Identify which cell holds the provided text, then report its (X, Y) central coordinate. 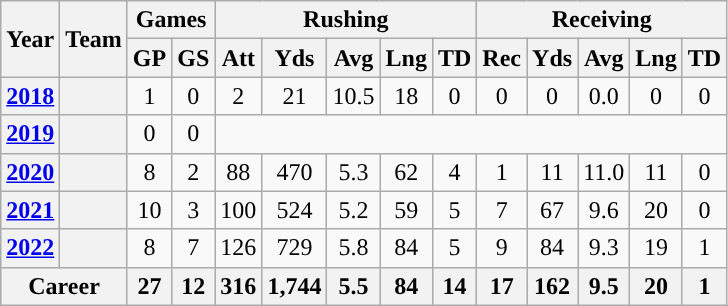
10 (149, 210)
316 (238, 286)
88 (238, 172)
2019 (30, 134)
162 (552, 286)
2018 (30, 96)
9.5 (604, 286)
14 (454, 286)
Rushing (346, 20)
27 (149, 286)
59 (406, 210)
126 (238, 248)
2020 (30, 172)
729 (294, 248)
19 (656, 248)
5.8 (354, 248)
9.3 (604, 248)
10.5 (354, 96)
9 (502, 248)
2022 (30, 248)
62 (406, 172)
9.6 (604, 210)
Rec (502, 58)
GP (149, 58)
4 (454, 172)
21 (294, 96)
5.2 (354, 210)
11.0 (604, 172)
100 (238, 210)
12 (194, 286)
Receiving (602, 20)
Career (64, 286)
524 (294, 210)
Games (170, 20)
0.0 (604, 96)
5.3 (354, 172)
17 (502, 286)
GS (194, 58)
5.5 (354, 286)
Team (94, 39)
Year (30, 39)
470 (294, 172)
18 (406, 96)
Att (238, 58)
67 (552, 210)
3 (194, 210)
1,744 (294, 286)
2021 (30, 210)
